Pinpoint the cell where the given text exists, returning its [X, Y] midpoint coordinate. 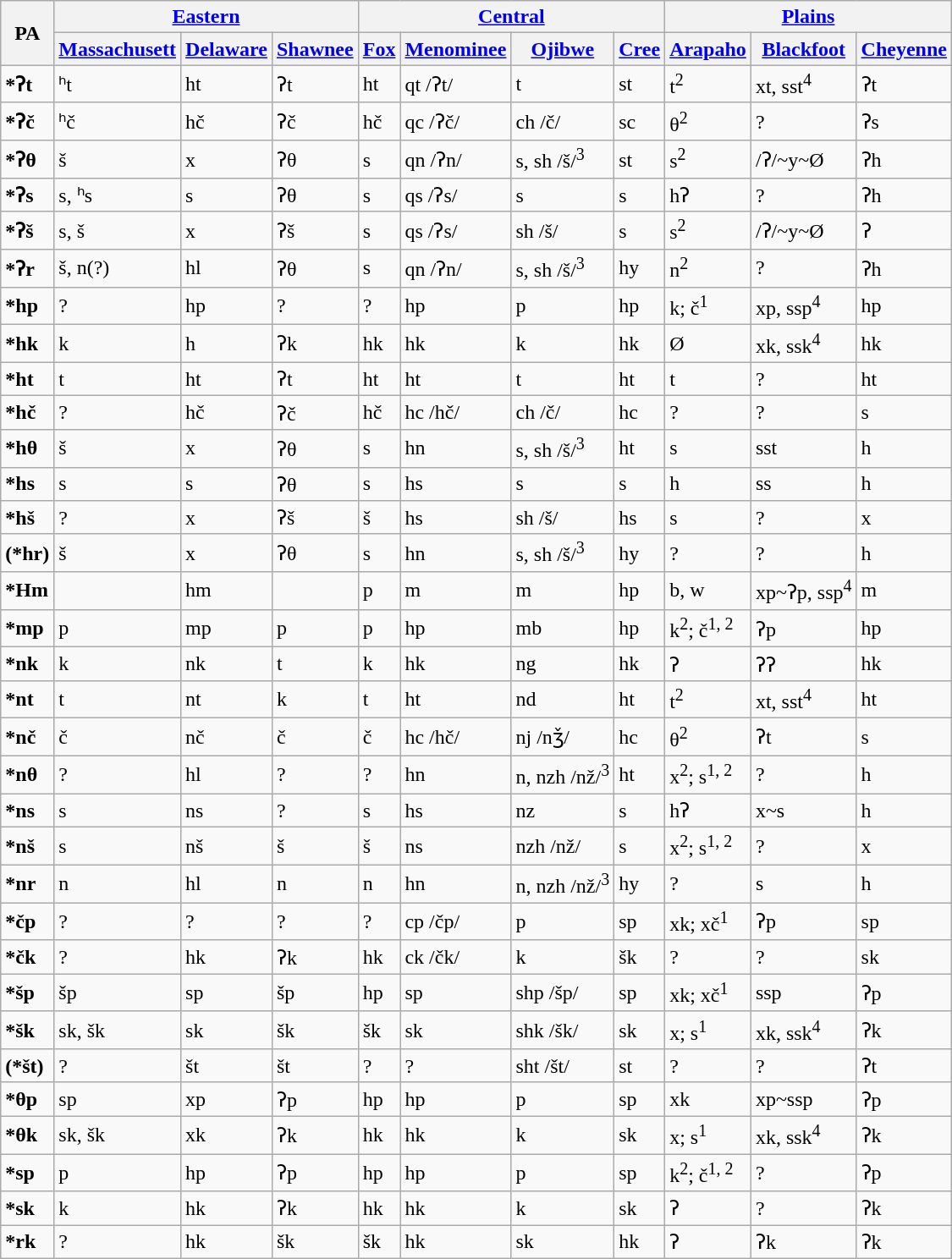
*mp [27, 628]
*hk [27, 344]
*ns [27, 811]
Plains [809, 17]
Arapaho [708, 49]
ʰt [118, 85]
*ʔš [27, 230]
*hs [27, 484]
*nč [27, 738]
nzh /nž/ [563, 846]
*ʔs [27, 195]
*θk [27, 1135]
Cree [640, 49]
mb [563, 628]
x~s [804, 811]
*ʔθ [27, 159]
ng [563, 664]
Menominee [455, 49]
nd [563, 699]
*rk [27, 1242]
*nθ [27, 775]
*Hm [27, 591]
*šp [27, 993]
Eastern [206, 17]
b, w [708, 591]
*sk [27, 1208]
cp /čp/ [455, 922]
Delaware [227, 49]
*hš [27, 518]
sc [640, 122]
*ʔč [27, 122]
*šk [27, 1031]
xp, ssp4 [804, 306]
n2 [708, 269]
*nš [27, 846]
PA [27, 33]
*hθ [27, 448]
nj /nǯ/ [563, 738]
nč [227, 738]
(*št) [27, 1066]
*ht [27, 379]
s, ʰs [118, 195]
ssp [804, 993]
qt /ʔt/ [455, 85]
*čp [27, 922]
ck /čk/ [455, 957]
ss [804, 484]
nt [227, 699]
shp /šp/ [563, 993]
ʔʔ [804, 664]
Ojibwe [563, 49]
š, n(?) [118, 269]
(*hr) [27, 553]
Ø [708, 344]
*hč [27, 413]
Blackfoot [804, 49]
k; č1 [708, 306]
*ʔr [27, 269]
Massachusett [118, 49]
s, š [118, 230]
*hp [27, 306]
qc /ʔč/ [455, 122]
*ʔt [27, 85]
mp [227, 628]
Cheyenne [904, 49]
nk [227, 664]
*nr [27, 883]
Fox [379, 49]
xp~ssp [804, 1099]
*nt [27, 699]
nz [563, 811]
Central [511, 17]
sht /št/ [563, 1066]
ʔs [904, 122]
xp [227, 1099]
nš [227, 846]
hm [227, 591]
*θp [27, 1099]
*sp [27, 1173]
ʰč [118, 122]
*nk [27, 664]
shk /šk/ [563, 1031]
Shawnee [315, 49]
sst [804, 448]
xp~ʔp, ssp4 [804, 591]
*čk [27, 957]
